Locate the cell with the specified text and output its (x, y) center coordinate. 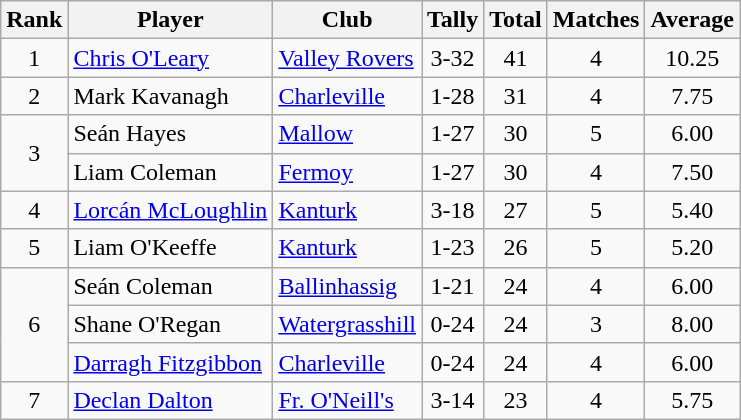
5.75 (692, 400)
1-23 (453, 248)
Ballinhassig (348, 286)
26 (516, 248)
Club (348, 20)
10.25 (692, 58)
Rank (34, 20)
Mallow (348, 134)
Player (170, 20)
5.40 (692, 210)
27 (516, 210)
1-28 (453, 96)
Seán Coleman (170, 286)
Mark Kavanagh (170, 96)
3-14 (453, 400)
1 (34, 58)
Fr. O'Neill's (348, 400)
7.75 (692, 96)
Tally (453, 20)
Fermoy (348, 172)
6 (34, 324)
7.50 (692, 172)
Lorcán McLoughlin (170, 210)
3-32 (453, 58)
Watergrasshill (348, 324)
1-21 (453, 286)
31 (516, 96)
Declan Dalton (170, 400)
Valley Rovers (348, 58)
Average (692, 20)
3-18 (453, 210)
Liam Coleman (170, 172)
8.00 (692, 324)
7 (34, 400)
2 (34, 96)
Total (516, 20)
Liam O'Keeffe (170, 248)
5.20 (692, 248)
Shane O'Regan (170, 324)
41 (516, 58)
Matches (596, 20)
Chris O'Leary (170, 58)
Seán Hayes (170, 134)
Darragh Fitzgibbon (170, 362)
23 (516, 400)
